Locate the cell with the specified text and output its [x, y] center coordinate. 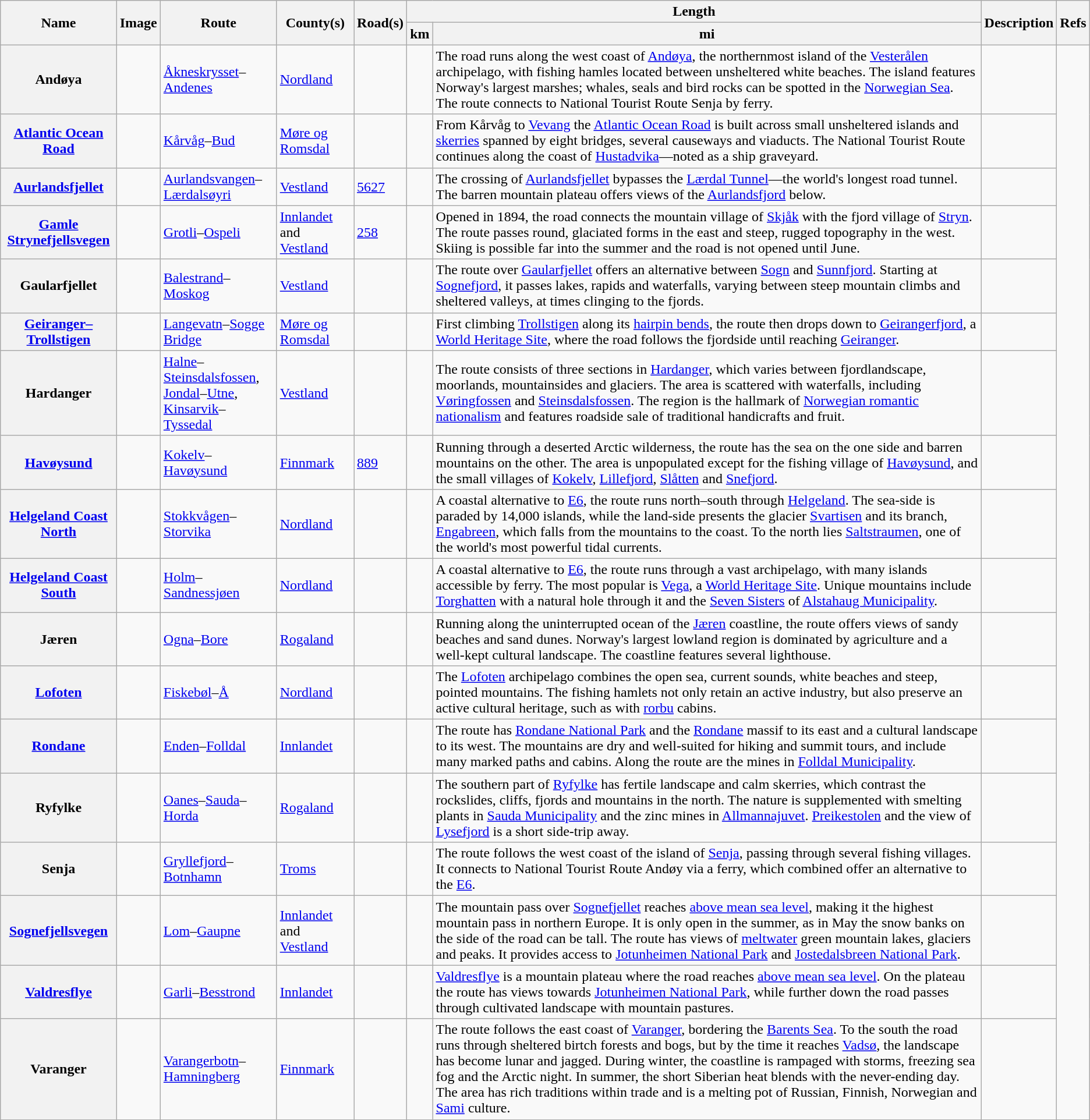
Rondane [59, 746]
Kårvåg–Bud [218, 141]
Andøya [59, 79]
Atlantic Ocean Road [59, 141]
Balestrand–Moskog [218, 286]
Havøysund [59, 462]
Ogna–Bore [218, 639]
Kokelv–Havøysund [218, 462]
Enden–Folldal [218, 746]
Geiranger–Trollstigen [59, 332]
km [420, 34]
Halne–Steinsdalsfossen,Jondal–Utne,Kinsarvik–Tyssedal [218, 393]
Gryllefjord–Botnhamn [218, 869]
Description [1019, 23]
mi [707, 34]
Stokkvågen–Storvika [218, 524]
Senja [59, 869]
5627 [381, 186]
Valdresflye [59, 992]
County(s) [315, 23]
Jæren [59, 639]
Hardanger [59, 393]
Image [139, 23]
Åkneskrysset–Andenes [218, 79]
889 [381, 462]
Holm–Sandnessjøen [218, 585]
Grotli–Ospeli [218, 232]
Langevatn–Sogge Bridge [218, 332]
Aurlandsfjellet [59, 186]
Varanger [59, 1069]
Troms [315, 869]
Varangerbotn–Hamningberg [218, 1069]
Lom–Gaupne [218, 930]
Gamle Strynefjellsvegen [59, 232]
258 [381, 232]
Road(s) [381, 23]
Garli–Besstrond [218, 992]
Aurlandsvangen–Lærdalsøyri [218, 186]
Name [59, 23]
Helgeland Coast North [59, 524]
Lofoten [59, 693]
Length [694, 12]
Fiskebøl–Å [218, 693]
Route [218, 23]
Gaularfjellet [59, 286]
Helgeland Coast South [59, 585]
Sognefjellsvegen [59, 930]
Refs [1073, 23]
Ryfylke [59, 808]
Oanes–Sauda–Horda [218, 808]
